For the text-containing cell, return its midpoint in (X, Y) coordinate format. 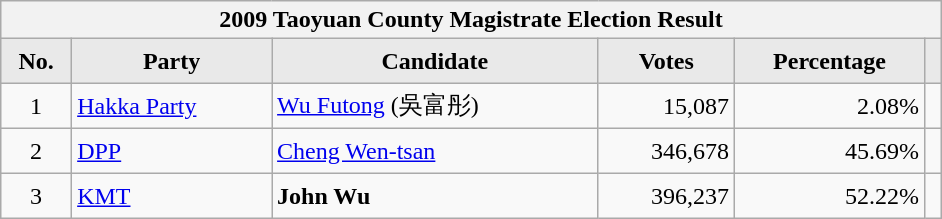
346,678 (666, 152)
Hakka Party (172, 106)
John Wu (435, 196)
15,087 (666, 106)
Wu Futong (吳富彤) (435, 106)
3 (36, 196)
Percentage (829, 62)
KMT (172, 196)
52.22% (829, 196)
Candidate (435, 62)
1 (36, 106)
No. (36, 62)
45.69% (829, 152)
Cheng Wen-tsan (435, 152)
DPP (172, 152)
2.08% (829, 106)
2009 Taoyuan County Magistrate Election Result (470, 20)
Votes (666, 62)
396,237 (666, 196)
2 (36, 152)
Party (172, 62)
